Return the (x, y) coordinate for the center point of the cell that contains the specified text.  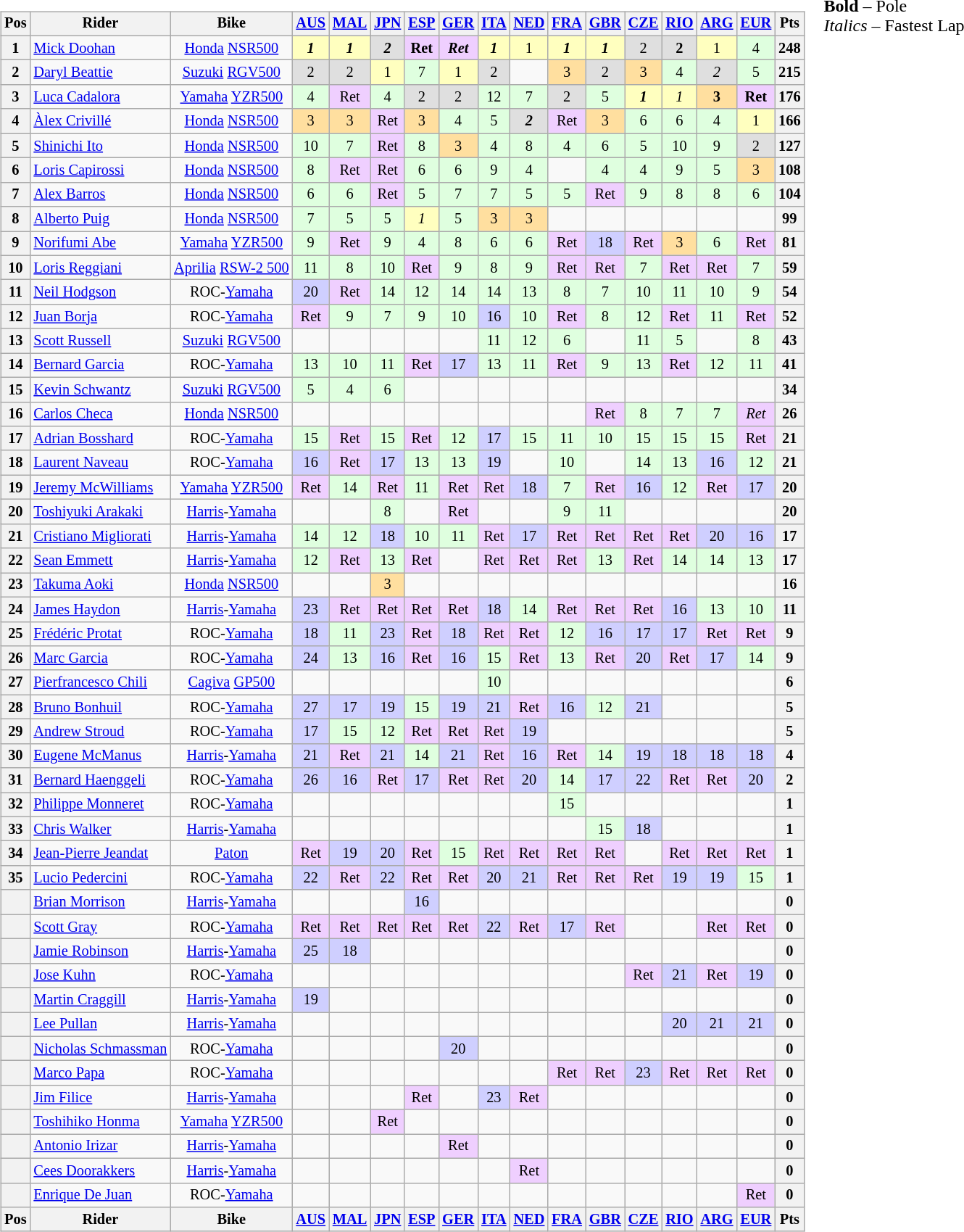
Scott Russell (100, 341)
Jamie Robinson (100, 951)
Luca Cadalora (100, 97)
Cristiano Migliorati (100, 536)
Alberto Puig (100, 219)
Shinichi Ito (100, 146)
Nicholas Schmassman (100, 1049)
Andrew Stroud (100, 732)
30 (15, 756)
Jean-Pierre Jeandat (100, 853)
104 (789, 194)
Frédéric Protat (100, 634)
Jeremy McWilliams (100, 487)
Cagiva GP500 (231, 682)
Brian Morrison (100, 902)
Bruno Bonhuil (100, 707)
Alex Barros (100, 194)
Loris Reggiani (100, 268)
Philippe Monneret (100, 805)
Adrian Bosshard (100, 439)
Kevin Schwantz (100, 389)
Juan Borja (100, 317)
Toshihiko Honma (100, 1122)
Scott Gray (100, 927)
Aprilia RSW-2 500 (231, 268)
James Haydon (100, 609)
Àlex Crivillé (100, 121)
59 (789, 268)
Jim Filice (100, 1098)
Laurent Naveau (100, 463)
Sean Emmett (100, 561)
41 (789, 365)
Loris Capirossi (100, 170)
Enrique De Juan (100, 1195)
127 (789, 146)
Paton (231, 853)
215 (789, 73)
33 (15, 829)
43 (789, 341)
99 (789, 219)
Martin Craggill (100, 1000)
Pierfrancesco Chili (100, 682)
Bernard Garcia (100, 365)
108 (789, 170)
Mick Doohan (100, 48)
Norifumi Abe (100, 244)
Marco Papa (100, 1073)
Antonio Irizar (100, 1146)
Neil Hodgson (100, 292)
248 (789, 48)
Marc Garcia (100, 658)
Takuma Aoki (100, 585)
Eugene McManus (100, 756)
Bernard Haenggeli (100, 780)
Toshiyuki Arakaki (100, 512)
31 (15, 780)
35 (15, 878)
176 (789, 97)
81 (789, 244)
54 (789, 292)
28 (15, 707)
32 (15, 805)
Jose Kuhn (100, 975)
52 (789, 317)
Cees Doorakkers (100, 1170)
Carlos Checa (100, 414)
Lucio Pedercini (100, 878)
Lee Pullan (100, 1025)
Chris Walker (100, 829)
29 (15, 732)
Daryl Beattie (100, 73)
166 (789, 121)
